Detect which cell encompasses the target text, then output its (X, Y) center coordinate. 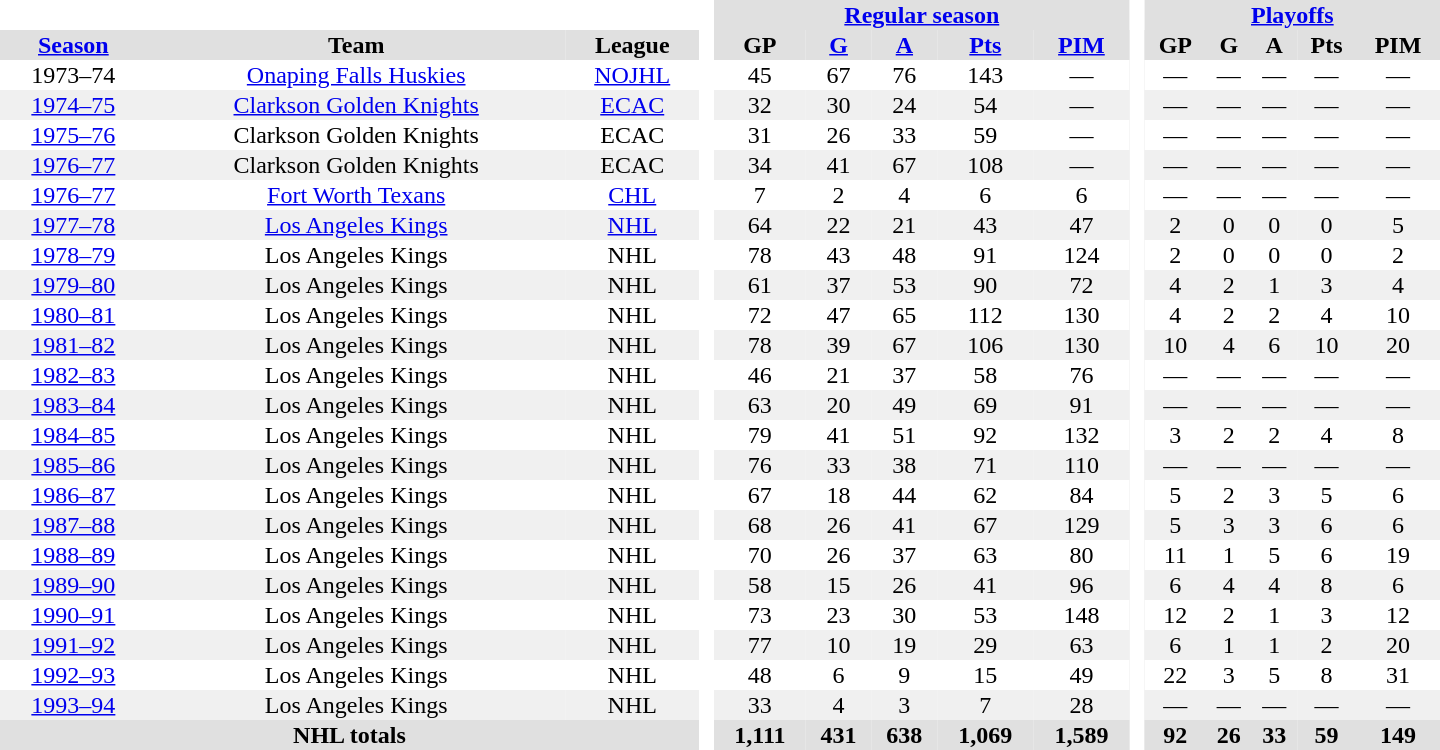
68 (760, 525)
45 (760, 75)
Onaping Falls Huskies (356, 75)
51 (904, 435)
1992–93 (74, 675)
73 (760, 615)
84 (1081, 495)
143 (985, 75)
64 (760, 225)
1973–74 (74, 75)
Team (356, 45)
431 (839, 735)
1980–81 (74, 315)
129 (1081, 525)
Season (74, 45)
148 (1081, 615)
62 (985, 495)
1986–87 (74, 495)
1984–85 (74, 435)
80 (1081, 555)
110 (1081, 465)
28 (1081, 705)
NOJHL (632, 75)
9 (904, 675)
CHL (632, 195)
NHL totals (350, 735)
1974–75 (74, 105)
69 (985, 405)
1978–79 (74, 255)
1988–89 (74, 555)
90 (985, 285)
1985–86 (74, 465)
79 (760, 435)
23 (839, 615)
League (632, 45)
70 (760, 555)
71 (985, 465)
38 (904, 465)
77 (760, 645)
24 (904, 105)
11 (1176, 555)
1987–88 (74, 525)
Regular season (922, 15)
1979–80 (74, 285)
29 (985, 645)
18 (839, 495)
1982–83 (74, 375)
1989–90 (74, 585)
149 (1398, 735)
106 (985, 345)
Fort Worth Texans (356, 195)
54 (985, 105)
Playoffs (1292, 15)
1991–92 (74, 645)
1,111 (760, 735)
132 (1081, 435)
39 (839, 345)
638 (904, 735)
1,069 (985, 735)
44 (904, 495)
108 (985, 165)
32 (760, 105)
61 (760, 285)
112 (985, 315)
1983–84 (74, 405)
1977–78 (74, 225)
124 (1081, 255)
46 (760, 375)
1990–91 (74, 615)
96 (1081, 585)
34 (760, 165)
65 (904, 315)
1981–82 (74, 345)
1,589 (1081, 735)
1975–76 (74, 135)
1993–94 (74, 705)
